Return (X, Y) of the center of cell containing provided text 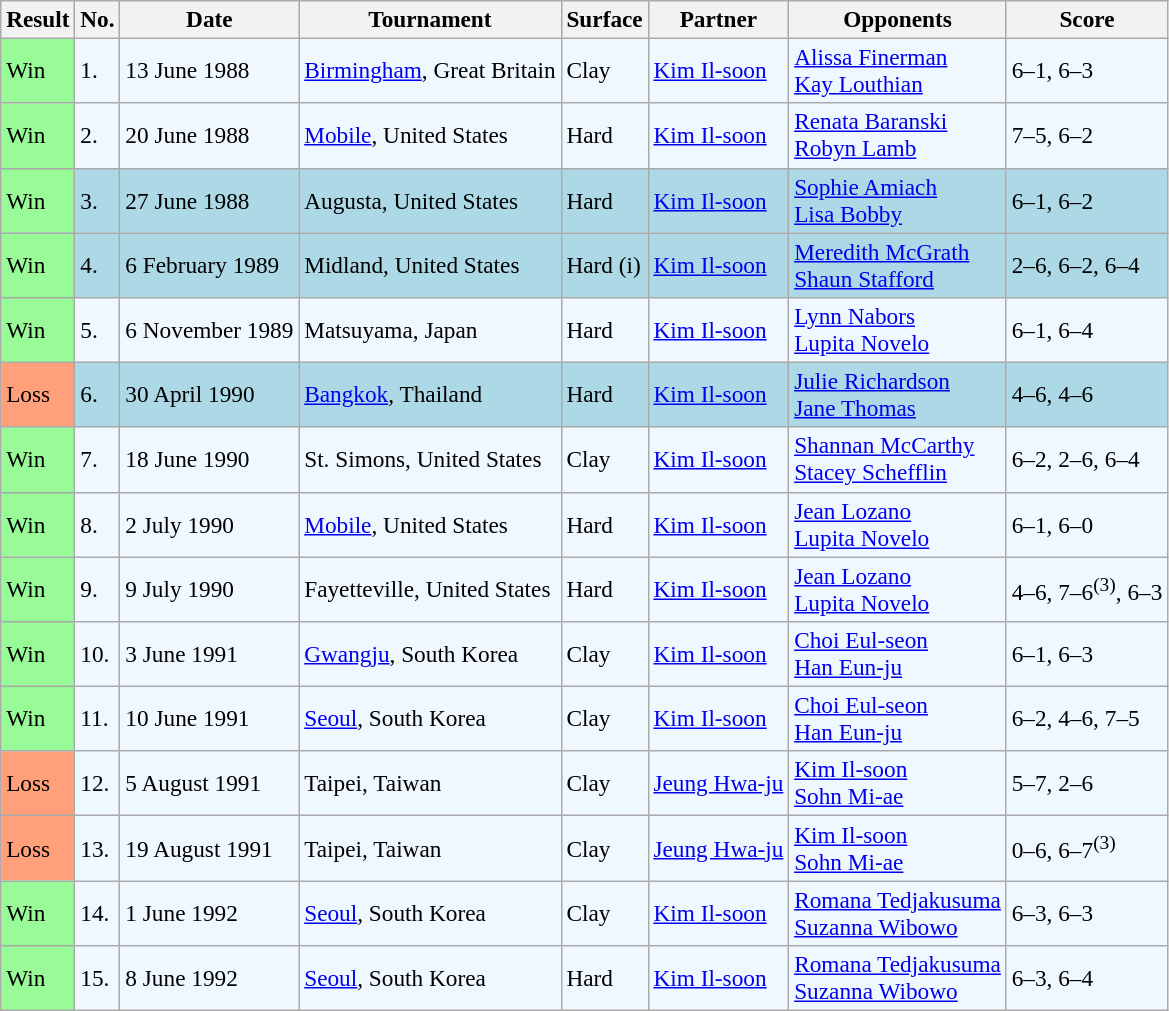
Score (1086, 19)
St. Simons, United States (430, 460)
12. (98, 784)
1 June 1992 (210, 912)
8. (98, 524)
6–1, 6–4 (1086, 330)
Tournament (430, 19)
10. (98, 654)
15. (98, 978)
No. (98, 19)
Midland, United States (430, 264)
6 February 1989 (210, 264)
2–6, 6–2, 6–4 (1086, 264)
4–6, 4–6 (1086, 394)
6–2, 2–6, 6–4 (1086, 460)
Result (38, 19)
6. (98, 394)
7–5, 6–2 (1086, 136)
Fayetteville, United States (430, 588)
5–7, 2–6 (1086, 784)
9 July 1990 (210, 588)
2 July 1990 (210, 524)
6–3, 6–3 (1086, 912)
1. (98, 70)
Opponents (898, 19)
Sophie Amiach Lisa Bobby (898, 200)
3 June 1991 (210, 654)
6 November 1989 (210, 330)
13. (98, 848)
4–6, 7–6(3), 6–3 (1086, 588)
6–1, 6–2 (1086, 200)
6–2, 4–6, 7–5 (1086, 718)
Lynn Nabors Lupita Novelo (898, 330)
Hard (i) (604, 264)
19 August 1991 (210, 848)
0–6, 6–7(3) (1086, 848)
2. (98, 136)
Renata Baranski Robyn Lamb (898, 136)
Bangkok, Thailand (430, 394)
Date (210, 19)
Gwangju, South Korea (430, 654)
7. (98, 460)
10 June 1991 (210, 718)
11. (98, 718)
Shannan McCarthy Stacey Schefflin (898, 460)
9. (98, 588)
6–1, 6–0 (1086, 524)
5 August 1991 (210, 784)
4. (98, 264)
30 April 1990 (210, 394)
14. (98, 912)
Alissa Finerman Kay Louthian (898, 70)
13 June 1988 (210, 70)
6–3, 6–4 (1086, 978)
18 June 1990 (210, 460)
Surface (604, 19)
27 June 1988 (210, 200)
Matsuyama, Japan (430, 330)
5. (98, 330)
Julie Richardson Jane Thomas (898, 394)
Birmingham, Great Britain (430, 70)
Augusta, United States (430, 200)
20 June 1988 (210, 136)
3. (98, 200)
8 June 1992 (210, 978)
Meredith McGrath Shaun Stafford (898, 264)
Partner (718, 19)
